For the text-containing cell, return its midpoint in [x, y] coordinate format. 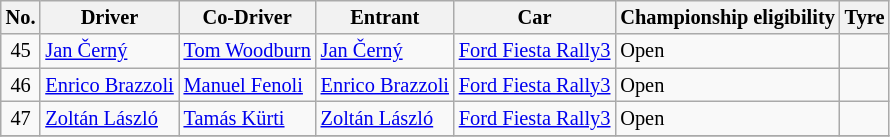
Co-Driver [248, 17]
Championship eligibility [727, 17]
No. [21, 17]
47 [21, 118]
46 [21, 85]
Entrant [385, 17]
Manuel Fenoli [248, 85]
Tamás Kürti [248, 118]
Tyre [865, 17]
Tom Woodburn [248, 51]
45 [21, 51]
Car [534, 17]
Driver [109, 17]
